Identify which cell holds the provided text, then report its (X, Y) central coordinate. 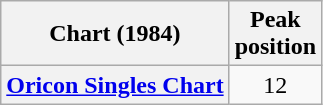
Oricon Singles Chart (115, 85)
12 (275, 85)
Peakposition (275, 34)
Chart (1984) (115, 34)
